Identify which cell holds the provided text, then report its (X, Y) central coordinate. 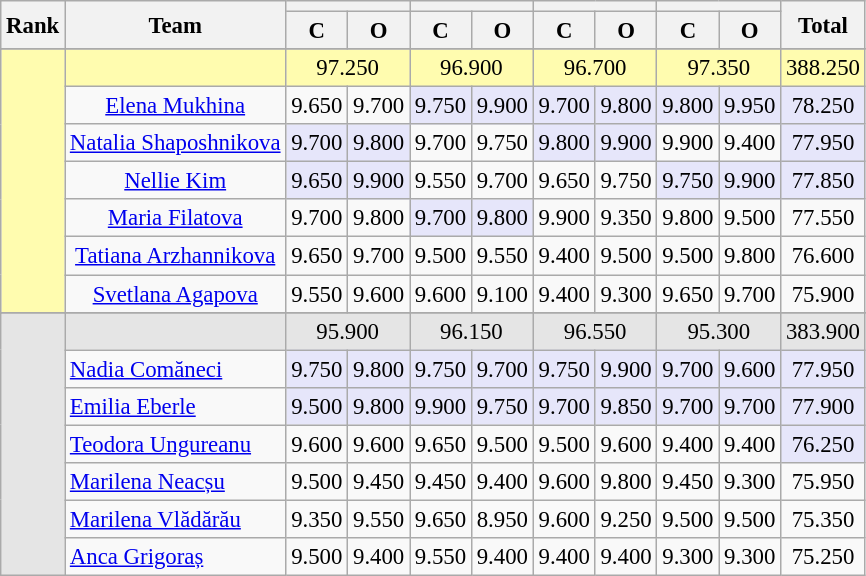
77.900 (824, 406)
Maria Filatova (176, 219)
9.850 (626, 406)
9.950 (750, 106)
76.600 (824, 256)
96.150 (472, 331)
95.900 (348, 331)
96.550 (595, 331)
96.700 (595, 68)
Nadia Comăneci (176, 369)
77.550 (824, 219)
Team (176, 25)
Marilena Vlădărău (176, 519)
97.250 (348, 68)
388.250 (824, 68)
Elena Mukhina (176, 106)
Teodora Ungureanu (176, 444)
Svetlana Agapova (176, 294)
75.250 (824, 557)
9.250 (626, 519)
Natalia Shaposhnikova (176, 143)
8.950 (502, 519)
75.350 (824, 519)
97.350 (719, 68)
Anca Grigoraș (176, 557)
Marilena Neacșu (176, 482)
75.950 (824, 482)
76.250 (824, 444)
Emilia Eberle (176, 406)
Total (824, 25)
9.100 (502, 294)
75.900 (824, 294)
383.900 (824, 331)
77.850 (824, 181)
95.300 (719, 331)
Tatiana Arzhannikova (176, 256)
Rank (33, 25)
96.900 (472, 68)
78.250 (824, 106)
Nellie Kim (176, 181)
